Return the [x, y] coordinate for the center point of the cell that contains the specified text.  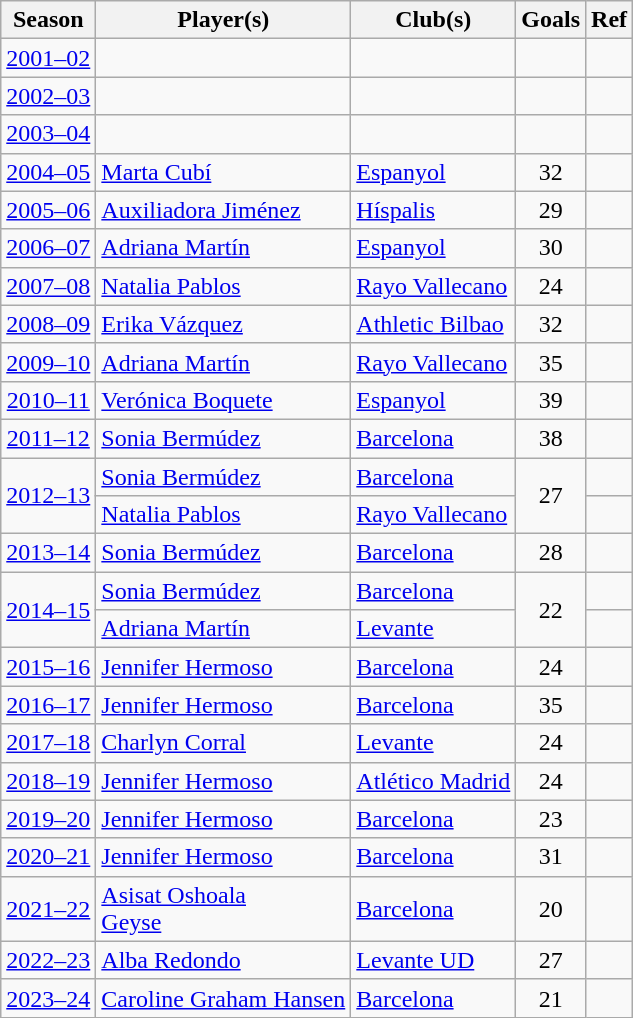
2013–14 [48, 553]
2001–02 [48, 58]
2009–10 [48, 362]
Season [48, 20]
Player(s) [224, 20]
2023–24 [48, 998]
2015–16 [48, 667]
2008–09 [48, 324]
38 [551, 438]
Alba Redondo [224, 960]
Marta Cubí [224, 172]
2005–06 [48, 210]
Caroline Graham Hansen [224, 998]
29 [551, 210]
Ref [610, 20]
22 [551, 610]
Asisat Oshoala Geyse [224, 908]
Charlyn Corral [224, 743]
30 [551, 248]
23 [551, 819]
39 [551, 400]
2016–17 [48, 705]
31 [551, 857]
20 [551, 908]
2014–15 [48, 610]
2012–13 [48, 496]
Levante UD [434, 960]
2004–05 [48, 172]
2007–08 [48, 286]
Erika Vázquez [224, 324]
2017–18 [48, 743]
Club(s) [434, 20]
2002–03 [48, 96]
2021–22 [48, 908]
Atlético Madrid [434, 781]
2010–11 [48, 400]
Athletic Bilbao [434, 324]
2019–20 [48, 819]
2022–23 [48, 960]
Auxiliadora Jiménez [224, 210]
Híspalis [434, 210]
2018–19 [48, 781]
Goals [551, 20]
2011–12 [48, 438]
2006–07 [48, 248]
2003–04 [48, 134]
2020–21 [48, 857]
Verónica Boquete [224, 400]
28 [551, 553]
21 [551, 998]
